Provide the [X, Y] coordinate of the cell's center where the given text is located.  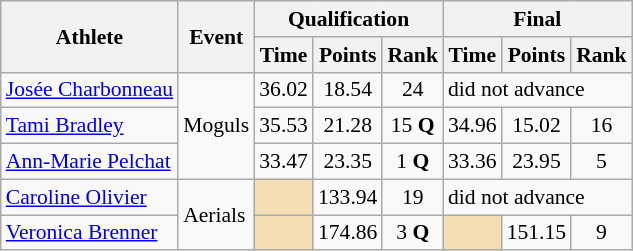
Moguls [216, 126]
24 [412, 90]
23.95 [536, 162]
35.53 [284, 126]
21.28 [348, 126]
133.94 [348, 197]
Qualification [348, 19]
Aerials [216, 214]
1 Q [412, 162]
174.86 [348, 233]
16 [602, 126]
36.02 [284, 90]
Caroline Olivier [90, 197]
Event [216, 36]
34.96 [472, 126]
33.47 [284, 162]
19 [412, 197]
Josée Charbonneau [90, 90]
151.15 [536, 233]
3 Q [412, 233]
Tami Bradley [90, 126]
15 Q [412, 126]
15.02 [536, 126]
18.54 [348, 90]
Veronica Brenner [90, 233]
Ann-Marie Pelchat [90, 162]
33.36 [472, 162]
Final [538, 19]
5 [602, 162]
Athlete [90, 36]
9 [602, 233]
23.35 [348, 162]
